Search for the cell housing the specified text and yield its (X, Y) center coordinate. 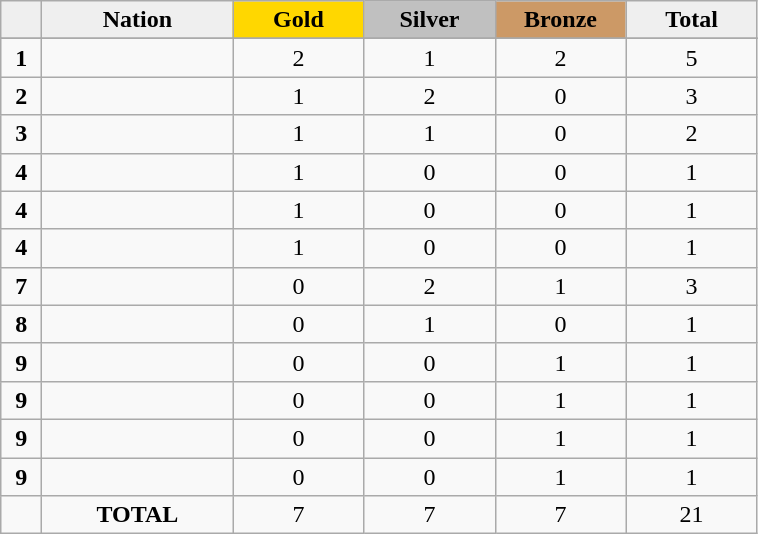
5 (692, 58)
Nation (138, 20)
8 (22, 324)
Bronze (560, 20)
21 (692, 515)
TOTAL (138, 515)
Total (692, 20)
Gold (298, 20)
Silver (430, 20)
